Locate the cell with the specified text and output its [x, y] center coordinate. 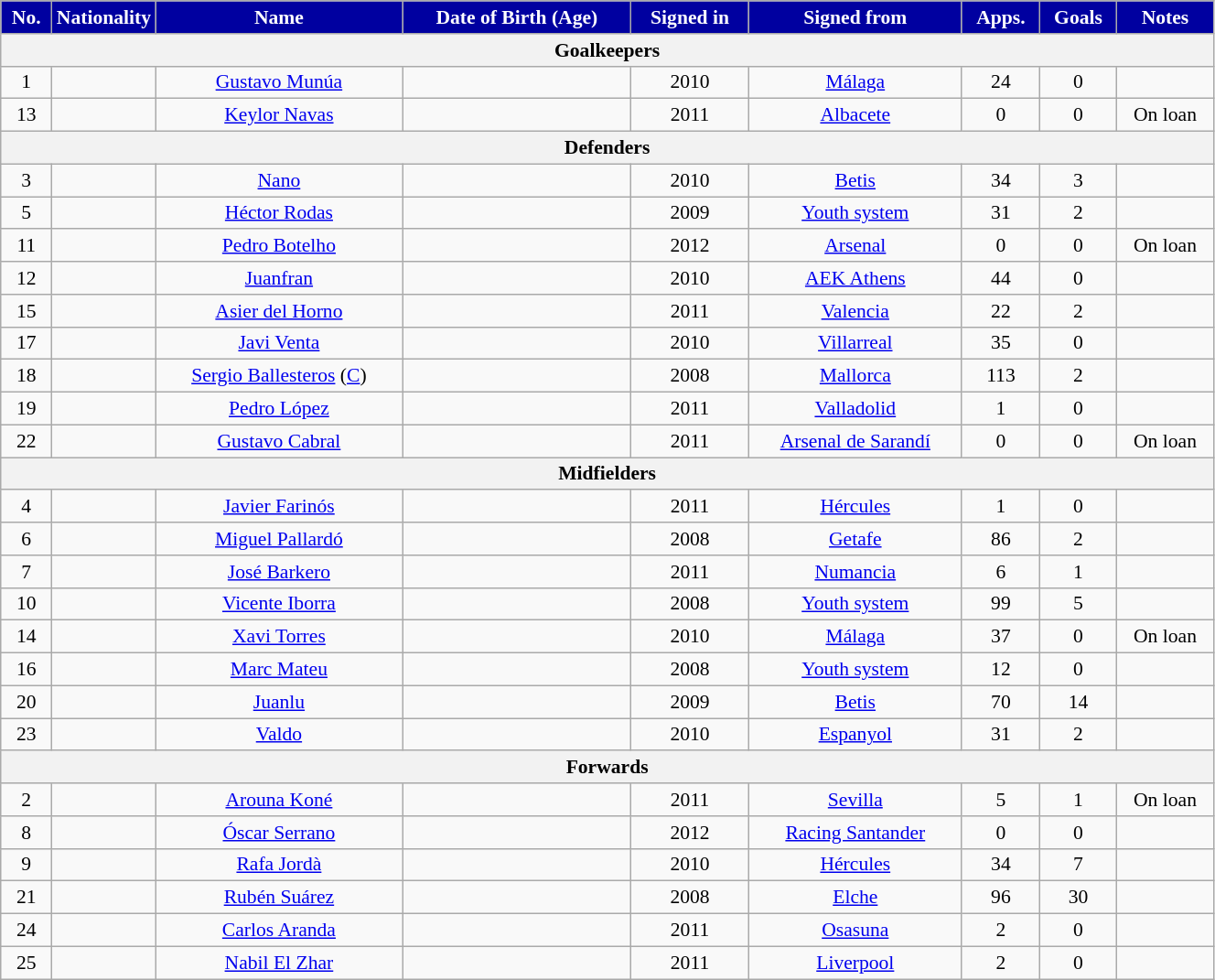
Sergio Ballesteros (C) [279, 376]
Sevilla [855, 800]
21 [27, 898]
Pedro López [279, 409]
11 [27, 246]
No. [27, 17]
Osasuna [855, 931]
9 [27, 865]
70 [1001, 702]
Keylor Navas [279, 115]
Javi Venta [279, 343]
15 [27, 311]
Nationality [104, 17]
Nabil El Zhar [279, 963]
Numancia [855, 572]
13 [27, 115]
8 [27, 833]
37 [1001, 637]
Arsenal de Sarandí [855, 441]
Apps. [1001, 17]
Nano [279, 180]
Valladolid [855, 409]
19 [27, 409]
Arsenal [855, 246]
96 [1001, 898]
Midfielders [607, 474]
Miguel Pallardó [279, 539]
Goals [1078, 17]
Notes [1166, 17]
Forwards [607, 768]
Juanfran [279, 278]
Gustavo Munúa [279, 82]
Name [279, 17]
18 [27, 376]
Signed in [690, 17]
Marc Mateu [279, 670]
113 [1001, 376]
10 [27, 604]
Defenders [607, 148]
José Barkero [279, 572]
Goalkeepers [607, 50]
Gustavo Cabral [279, 441]
Asier del Horno [279, 311]
Racing Santander [855, 833]
Pedro Botelho [279, 246]
Valencia [855, 311]
23 [27, 735]
Xavi Torres [279, 637]
Rubén Suárez [279, 898]
86 [1001, 539]
Elche [855, 898]
20 [27, 702]
99 [1001, 604]
Mallorca [855, 376]
Óscar Serrano [279, 833]
Signed from [855, 17]
4 [27, 507]
Valdo [279, 735]
Arouna Koné [279, 800]
35 [1001, 343]
Rafa Jordà [279, 865]
Villarreal [855, 343]
30 [1078, 898]
Héctor Rodas [279, 213]
AEK Athens [855, 278]
Espanyol [855, 735]
Albacete [855, 115]
Vicente Iborra [279, 604]
Date of Birth (Age) [517, 17]
17 [27, 343]
25 [27, 963]
Liverpool [855, 963]
Javier Farinós [279, 507]
Getafe [855, 539]
16 [27, 670]
Juanlu [279, 702]
44 [1001, 278]
Carlos Aranda [279, 931]
